Extract the [X, Y] coordinate from the center of the cell holding the provided text.  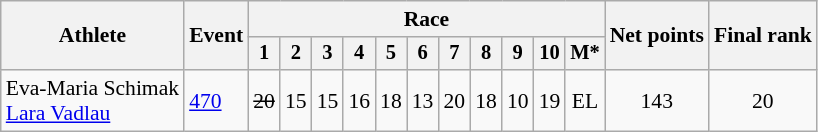
M* [584, 54]
Race [426, 19]
470 [216, 100]
4 [359, 54]
5 [391, 54]
16 [359, 100]
Net points [657, 36]
19 [550, 100]
8 [486, 54]
9 [518, 54]
2 [296, 54]
EL [584, 100]
13 [423, 100]
Event [216, 36]
1 [264, 54]
Eva-Maria SchimakLara Vadlau [92, 100]
6 [423, 54]
Athlete [92, 36]
143 [657, 100]
3 [328, 54]
7 [454, 54]
Final rank [763, 36]
